Determine the [x, y] coordinate at the center of the cell enclosing the given text.  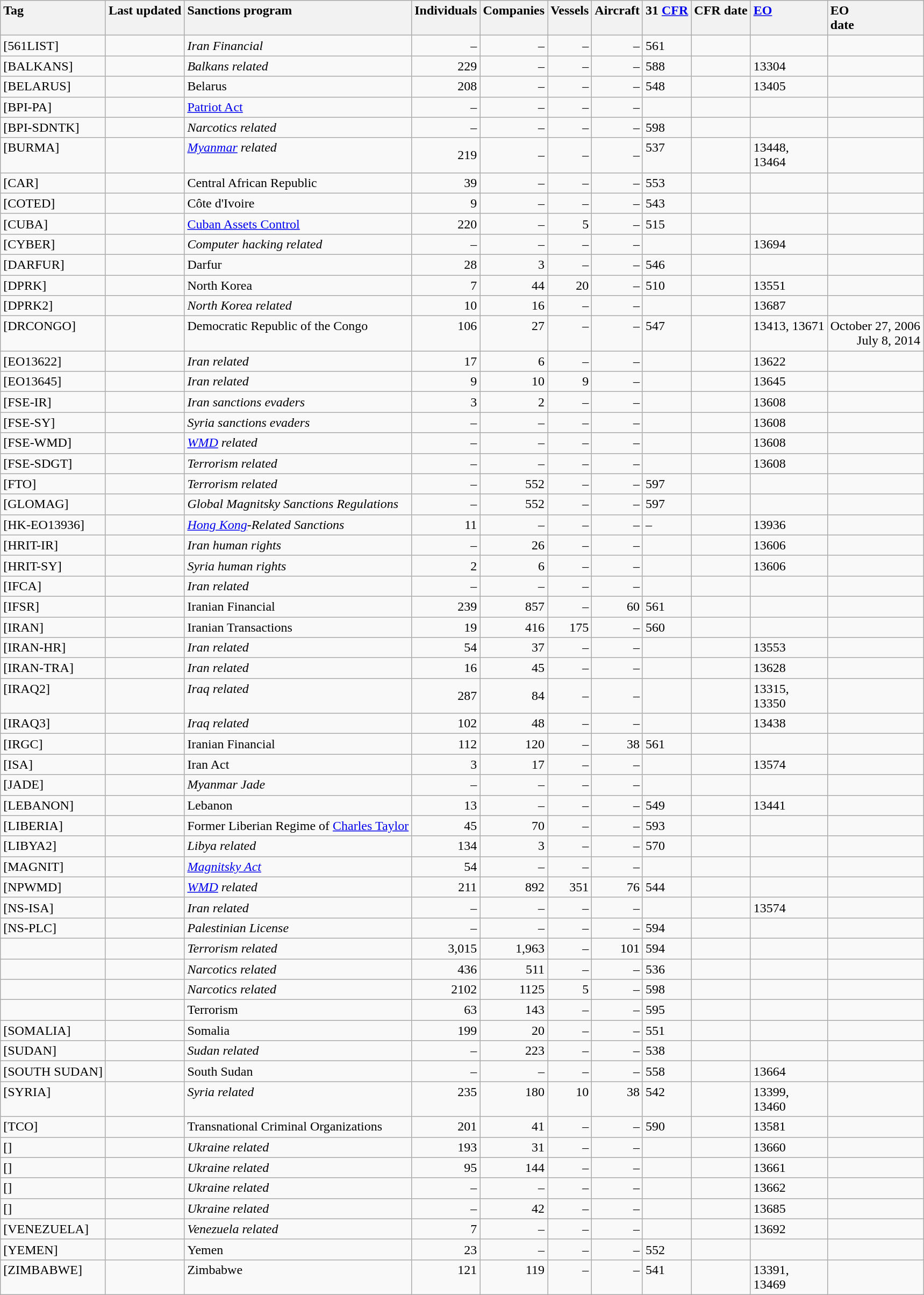
[DARFUR] [53, 264]
42 [514, 1208]
[CUBA] [53, 224]
220 [446, 224]
544 [667, 887]
Cuban Assets Control [298, 224]
[MAGNIT] [53, 867]
546 [667, 264]
Tag [53, 18]
Zimbabwe [298, 1277]
13687 [789, 306]
[CYBER] [53, 244]
548 [667, 87]
Aircraft [617, 18]
144 [514, 1168]
101 [617, 948]
Terrorism [298, 1010]
60 [617, 606]
Syria sanctions evaders [298, 423]
[HRIT-IR] [53, 545]
39 [446, 183]
102 [446, 724]
229 [446, 66]
112 [446, 744]
199 [446, 1031]
[BPI-PA] [53, 107]
[SUDAN] [53, 1051]
[NS-ISA] [53, 907]
[GLOMAG] [53, 504]
Iran Act [298, 764]
[DPRK] [53, 285]
Myanmar related [298, 155]
31 CFR [667, 18]
[FTO] [53, 484]
13405 [789, 87]
[IRAQ3] [53, 724]
549 [667, 805]
[COTED] [53, 203]
[LEBANON] [53, 805]
560 [667, 627]
595 [667, 1010]
13 [446, 805]
515 [667, 224]
287 [446, 696]
436 [446, 969]
[IRAN] [53, 627]
180 [514, 1099]
Yemen [298, 1249]
537 [667, 155]
76 [617, 887]
175 [570, 627]
48 [514, 724]
Syria human rights [298, 566]
416 [514, 627]
Last updated [145, 18]
[CAR] [53, 183]
[BALKANS] [53, 66]
Global Magnitsky Sanctions Regulations [298, 504]
Computer hacking related [298, 244]
13553 [789, 648]
23 [446, 1249]
511 [514, 969]
[561LIST] [53, 46]
[LIBYA2] [53, 846]
[NPWMD] [53, 887]
13304 [789, 66]
13685 [789, 1208]
13581 [789, 1127]
13315,13350 [789, 696]
11 [446, 525]
EO [789, 18]
[DPRK2] [53, 306]
[SOMALIA] [53, 1031]
570 [667, 846]
536 [667, 969]
Sanctions program [298, 18]
[LIBERIA] [53, 826]
593 [667, 826]
239 [446, 606]
63 [446, 1010]
13622 [789, 361]
Hong Kong-Related Sanctions [298, 525]
134 [446, 846]
588 [667, 66]
EOdate [875, 18]
Transnational Criminal Organizations [298, 1127]
[SOUTH SUDAN] [53, 1071]
13936 [789, 525]
3,015 [446, 948]
19 [446, 627]
[JADE] [53, 785]
[ZIMBABWE] [53, 1277]
44 [514, 285]
13660 [789, 1147]
13692 [789, 1229]
41 [514, 1127]
13399,13460 [789, 1099]
[IRGC] [53, 744]
28 [446, 264]
[IRAQ2] [53, 696]
[HRIT-SY] [53, 566]
South Sudan [298, 1071]
13448,13464 [789, 155]
590 [667, 1127]
13664 [789, 1071]
[HK-EO13936] [53, 525]
95 [446, 1168]
Iran human rights [298, 545]
120 [514, 744]
13645 [789, 382]
219 [446, 155]
541 [667, 1277]
37 [514, 648]
[IFCA] [53, 586]
[IRAN-HR] [53, 648]
[BELARUS] [53, 87]
[EO13645] [53, 382]
31 [514, 1147]
558 [667, 1071]
13391,13469 [789, 1277]
Sudan related [298, 1051]
Magnitsky Act [298, 867]
Lebanon [298, 805]
13441 [789, 805]
[IFSR] [53, 606]
[TCO] [53, 1127]
[IRAN-TRA] [53, 668]
13438 [789, 724]
84 [514, 696]
Balkans related [298, 66]
27 [514, 333]
26 [514, 545]
13661 [789, 1168]
106 [446, 333]
13694 [789, 244]
Democratic Republic of the Congo [298, 333]
Iran Financial [298, 46]
Venezuela related [298, 1229]
[EO13622] [53, 361]
Vessels [570, 18]
Côte d'Ivoire [298, 203]
892 [514, 887]
Syria related [298, 1099]
[ISA] [53, 764]
[BPI-SDNTK] [53, 127]
[FSE-IR] [53, 402]
[FSE-WMD] [53, 443]
Somalia [298, 1031]
119 [514, 1277]
Central African Republic [298, 183]
547 [667, 333]
1,963 [514, 948]
[VENEZUELA] [53, 1229]
[YEMEN] [53, 1249]
2102 [446, 990]
351 [570, 887]
[DRCONGO] [53, 333]
208 [446, 87]
Iran sanctions evaders [298, 402]
235 [446, 1099]
[BURMA] [53, 155]
510 [667, 285]
North Korea related [298, 306]
October 27, 2006 July 8, 2014 [875, 333]
13628 [789, 668]
Individuals [446, 18]
538 [667, 1051]
13413, 13671 [789, 333]
[FSE-SY] [53, 423]
Patriot Act [298, 107]
121 [446, 1277]
[FSE-SDGT] [53, 463]
543 [667, 203]
70 [514, 826]
13551 [789, 285]
Belarus [298, 87]
Former Liberian Regime of Charles Taylor [298, 826]
[SYRIA] [53, 1099]
551 [667, 1031]
201 [446, 1127]
13662 [789, 1188]
553 [667, 183]
CFR date [721, 18]
193 [446, 1147]
North Korea [298, 285]
Iranian Transactions [298, 627]
Libya related [298, 846]
[NS-PLC] [53, 928]
223 [514, 1051]
857 [514, 606]
Palestinian License [298, 928]
211 [446, 887]
143 [514, 1010]
Companies [514, 18]
Myanmar Jade [298, 785]
Darfur [298, 264]
542 [667, 1099]
1125 [514, 990]
